Search for the cell housing the specified text and yield its [x, y] center coordinate. 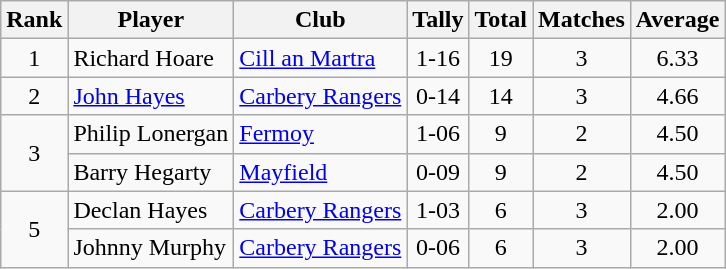
4.66 [678, 96]
19 [501, 58]
Player [151, 20]
1-03 [438, 210]
Declan Hayes [151, 210]
1-16 [438, 58]
Cill an Martra [320, 58]
Philip Lonergan [151, 134]
Matches [582, 20]
Richard Hoare [151, 58]
Total [501, 20]
Barry Hegarty [151, 172]
0-06 [438, 248]
Mayfield [320, 172]
1-06 [438, 134]
0-14 [438, 96]
5 [34, 229]
14 [501, 96]
Rank [34, 20]
Average [678, 20]
Fermoy [320, 134]
Club [320, 20]
1 [34, 58]
0-09 [438, 172]
6.33 [678, 58]
John Hayes [151, 96]
Johnny Murphy [151, 248]
Tally [438, 20]
